Determine the [X, Y] coordinate at the center of the cell enclosing the given text.  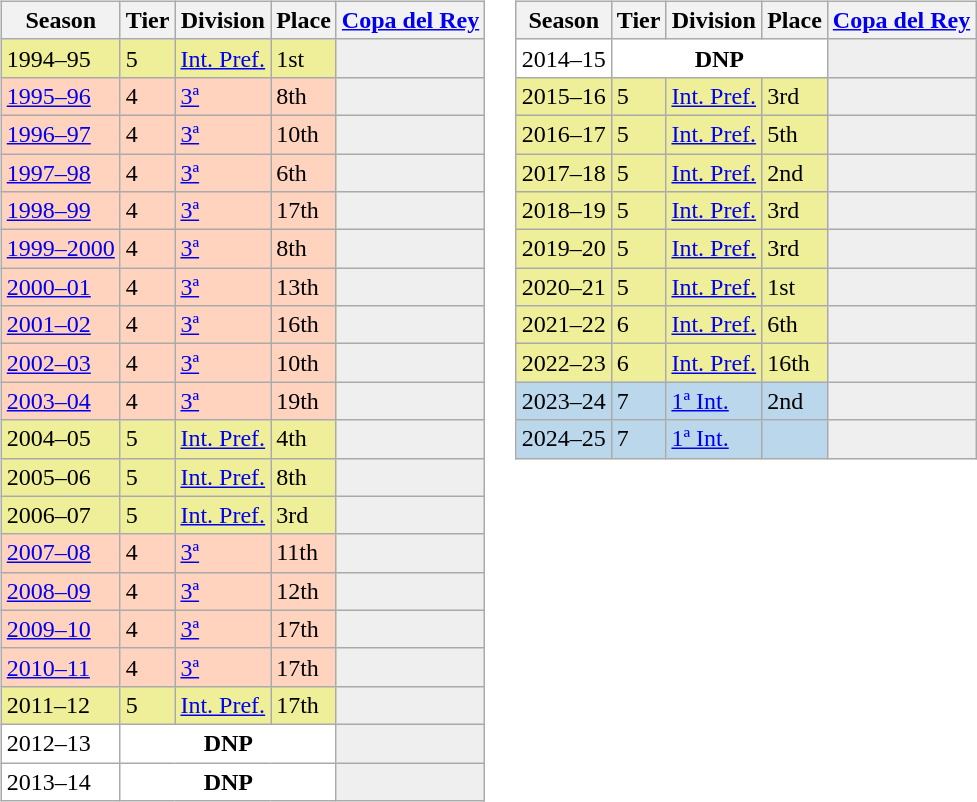
1996–97 [60, 134]
2008–09 [60, 591]
1995–96 [60, 96]
2019–20 [564, 249]
2013–14 [60, 781]
2021–22 [564, 325]
1997–98 [60, 173]
2014–15 [564, 58]
2011–12 [60, 705]
1999–2000 [60, 249]
2018–19 [564, 211]
5th [795, 134]
2023–24 [564, 401]
1998–99 [60, 211]
12th [304, 591]
2000–01 [60, 287]
2024–25 [564, 439]
2017–18 [564, 173]
2022–23 [564, 363]
2010–11 [60, 667]
2012–13 [60, 743]
1994–95 [60, 58]
2002–03 [60, 363]
4th [304, 439]
2006–07 [60, 515]
2005–06 [60, 477]
2020–21 [564, 287]
11th [304, 553]
13th [304, 287]
2003–04 [60, 401]
2007–08 [60, 553]
2001–02 [60, 325]
2004–05 [60, 439]
2009–10 [60, 629]
2015–16 [564, 96]
19th [304, 401]
2016–17 [564, 134]
